Return [X, Y] of the center of cell containing provided text 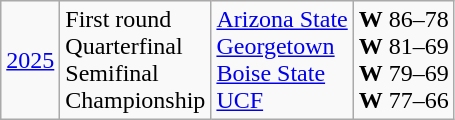
First round Quarterfinal Semifinal Championship [136, 60]
Arizona State Georgetown Boise State UCF [282, 60]
2025 [30, 60]
W 86–78 W 81–69 W 79–69 W 77–66 [404, 60]
